Determine the [x, y] coordinate at the center of the cell enclosing the given text.  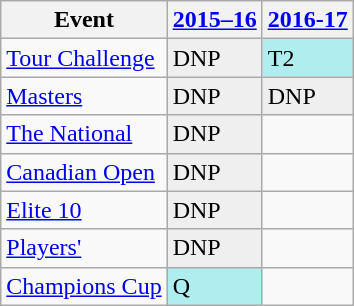
2016-17 [308, 20]
Event [84, 20]
The National [84, 134]
Elite 10 [84, 210]
T2 [308, 58]
Players' [84, 248]
Q [214, 286]
Champions Cup [84, 286]
Tour Challenge [84, 58]
2015–16 [214, 20]
Masters [84, 96]
Canadian Open [84, 172]
